Pinpoint the cell where the given text exists, returning its [X, Y] midpoint coordinate. 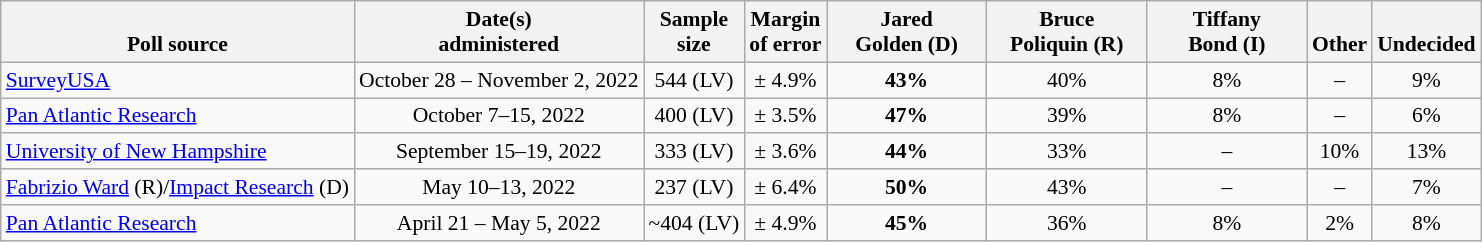
Date(s)administered [499, 32]
± 3.5% [785, 116]
SurveyUSA [178, 80]
9% [1426, 80]
33% [1067, 152]
Samplesize [694, 32]
47% [907, 116]
Fabrizio Ward (R)/Impact Research (D) [178, 187]
13% [1426, 152]
50% [907, 187]
40% [1067, 80]
± 3.6% [785, 152]
45% [907, 223]
Undecided [1426, 32]
44% [907, 152]
36% [1067, 223]
333 (LV) [694, 152]
University of New Hampshire [178, 152]
Other [1340, 32]
October 7–15, 2022 [499, 116]
Poll source [178, 32]
544 (LV) [694, 80]
39% [1067, 116]
± 6.4% [785, 187]
400 (LV) [694, 116]
October 28 – November 2, 2022 [499, 80]
237 (LV) [694, 187]
BrucePoliquin (R) [1067, 32]
~404 (LV) [694, 223]
TiffanyBond (I) [1227, 32]
May 10–13, 2022 [499, 187]
10% [1340, 152]
Marginof error [785, 32]
JaredGolden (D) [907, 32]
September 15–19, 2022 [499, 152]
7% [1426, 187]
6% [1426, 116]
April 21 – May 5, 2022 [499, 223]
2% [1340, 223]
